Provide the (X, Y) coordinate of the cell's center where the given text is located.  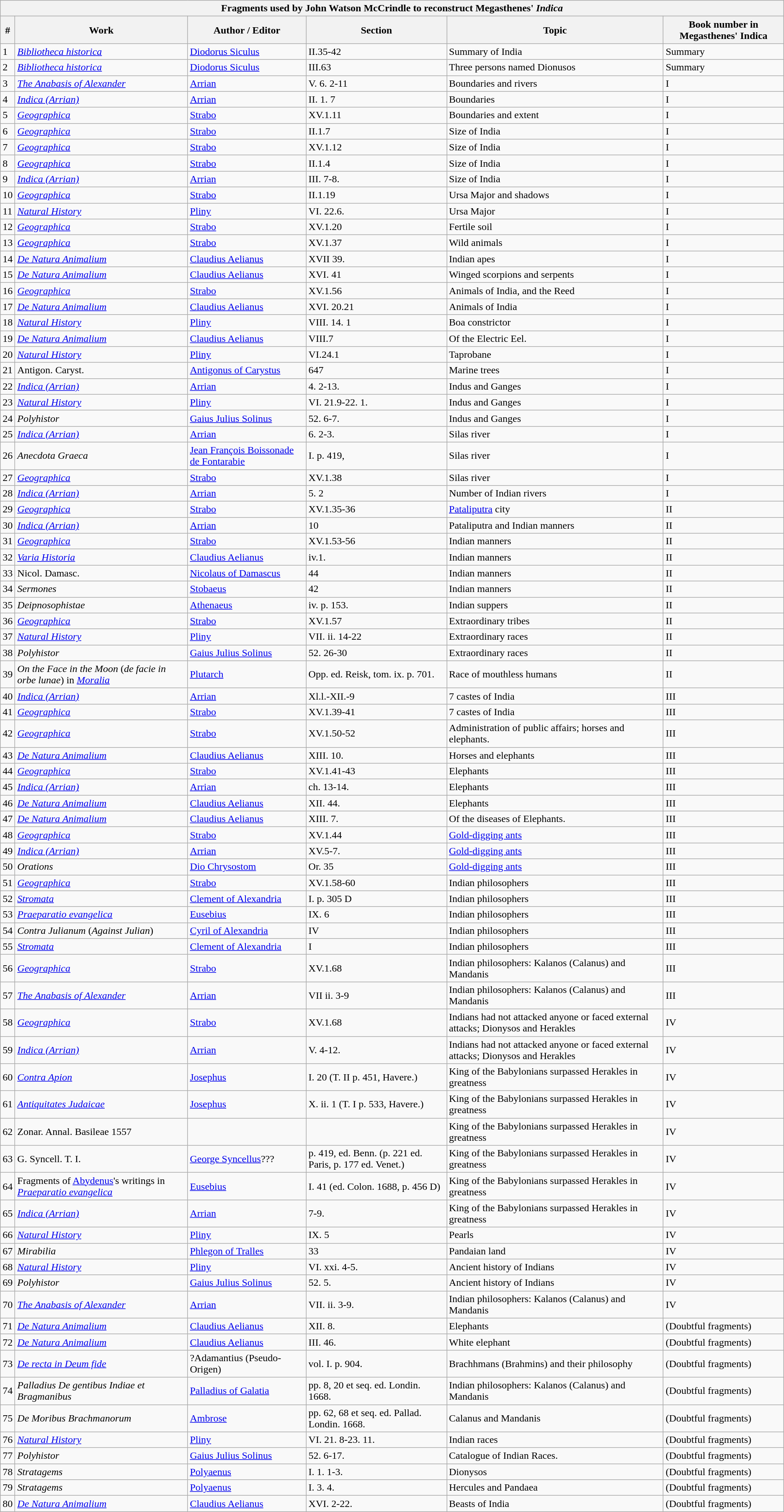
Nicolaus of Damascus (247, 573)
36 (8, 621)
XV.1.38 (376, 477)
59 (8, 1050)
647 (376, 370)
35 (8, 605)
19 (8, 339)
45 (8, 787)
XV.1.11 (376, 115)
VI. xxi. 4-5. (376, 1267)
Orations (101, 867)
23 (8, 402)
75 (8, 1418)
V. 4-12. (376, 1050)
Boundaries and extent (554, 115)
Beasts of India (554, 1504)
II.1.19 (376, 195)
52. 6-7. (376, 418)
6. 2-3. (376, 434)
I. p. 305 D (376, 899)
XV.1.50-52 (376, 733)
Contra Apion (101, 1078)
Antigonus of Carystus (247, 370)
XII. 44. (376, 803)
Varia Historia (101, 557)
I. 20 (T. II p. 451, Havere.) (376, 1078)
54 (8, 930)
II.1.4 (376, 163)
pp. 62, 68 et seq. ed. Pallad. Londin. 1668. (376, 1418)
72 (8, 1342)
32 (8, 557)
Pataliputra and Indian manners (554, 525)
Brachhmans (Brahmins) and their philosophy (554, 1363)
Sermones (101, 589)
14 (8, 259)
Nicol. Damasc. (101, 573)
XV.5-7. (376, 851)
VIII. 14. 1 (376, 323)
XV.1.41-43 (376, 771)
38 (8, 653)
Dio Chrysostom (247, 867)
68 (8, 1267)
51 (8, 883)
73 (8, 1363)
XV.1.39-41 (376, 712)
46 (8, 803)
79 (8, 1488)
VI.24.1 (376, 354)
II.35-42 (376, 52)
Indian apes (554, 259)
62 (8, 1132)
Ursa Major (554, 211)
74 (8, 1391)
25 (8, 434)
Administration of public affairs; horses and elephants. (554, 733)
40 (8, 696)
57 (8, 995)
VII. ii. 14-22 (376, 637)
Animals of India (554, 307)
VI. 21.9-22. 1. (376, 402)
Horses and elephants (554, 755)
Boundaries (554, 99)
30 (8, 525)
Or. 35 (376, 867)
Plutarch (247, 675)
52. 5. (376, 1283)
?Adamantius (Pseudo-Origen) (247, 1363)
43 (8, 755)
# (8, 30)
Boundaries and rivers (554, 83)
XV.1.53-56 (376, 541)
61 (8, 1104)
18 (8, 323)
52 (8, 899)
49 (8, 851)
Contra Julianum (Against Julian) (101, 930)
III. 46. (376, 1342)
9 (8, 179)
XV.1.35-36 (376, 509)
pp. 8, 20 et seq. ed. Londin. 1668. (376, 1391)
Three persons named Dionusos (554, 67)
VI. 22.6. (376, 211)
III.63 (376, 67)
5. 2 (376, 494)
39 (8, 675)
De recta in Deum fide (101, 1363)
6 (8, 131)
24 (8, 418)
ch. 13-14. (376, 787)
69 (8, 1283)
IX. 5 (376, 1235)
Stobaeus (247, 589)
34 (8, 589)
Wild animals (554, 243)
Antiquitates Judaicae (101, 1104)
4. 2-13. (376, 386)
Of the diseases of Elephants. (554, 819)
Athenaeus (247, 605)
Book number in Megasthenes' Indica (724, 30)
Calanus and Mandanis (554, 1418)
77 (8, 1456)
52. 6-17. (376, 1456)
Author / Editor (247, 30)
8 (8, 163)
Ursa Major and shadows (554, 195)
Work (101, 30)
Race of mouthless humans (554, 675)
7-9. (376, 1213)
iv.1. (376, 557)
Opp. ed. Reisk, tom. ix. p. 701. (376, 675)
Fragments of Abydenus's writings in Praeparatio evangelica (101, 1186)
Antigon. Caryst. (101, 370)
22 (8, 386)
5 (8, 115)
I. 41 (ed. Colon. 1688, p. 456 D) (376, 1186)
vol. I. p. 904. (376, 1363)
XV.1.44 (376, 835)
26 (8, 456)
Summary of India (554, 52)
4 (8, 99)
Of the Electric Eel. (554, 339)
2 (8, 67)
64 (8, 1186)
63 (8, 1159)
XII. 8. (376, 1326)
XV.1.12 (376, 147)
29 (8, 509)
Phlegon of Tralles (247, 1251)
Marine trees (554, 370)
George Syncellus??? (247, 1159)
21 (8, 370)
60 (8, 1078)
71 (8, 1326)
Animals of India, and the Reed (554, 291)
XV.1.56 (376, 291)
Palladius of Galatia (247, 1391)
Cyril of Alexandria (247, 930)
p. 419, ed. Benn. (p. 221 ed. Paris, p. 177 ed. Venet.) (376, 1159)
II.1.7 (376, 131)
V. 6. 2-11 (376, 83)
Winged scorpions and serpents (554, 275)
Boa constrictor (554, 323)
1 (8, 52)
Praeparatio evangelica (101, 915)
VI. 21. 8-23. 11. (376, 1440)
Zonar. Annal. Basileae 1557 (101, 1132)
Indian suppers (554, 605)
Section (376, 30)
I. p. 419, (376, 456)
53 (8, 915)
12 (8, 227)
Taprobane (554, 354)
VII. ii. 3-9. (376, 1305)
50 (8, 867)
16 (8, 291)
Indian races (554, 1440)
De Moribus Brachmanorum (101, 1418)
Xl.l.-XII.-9 (376, 696)
65 (8, 1213)
76 (8, 1440)
Fragments used by John Watson McCrindle to reconstruct Megasthenes' Indica (392, 8)
52. 26-30 (376, 653)
Anecdota Graeca (101, 456)
47 (8, 819)
Pataliputra city (554, 509)
G. Syncell. T. I. (101, 1159)
56 (8, 968)
XVII 39. (376, 259)
7 (8, 147)
VIII.7 (376, 339)
28 (8, 494)
X. ii. 1 (T. I p. 533, Havere.) (376, 1104)
XIII. 10. (376, 755)
67 (8, 1251)
XVI. 41 (376, 275)
Catalogue of Indian Races. (554, 1456)
Hercules and Pandaea (554, 1488)
3 (8, 83)
On the Face in the Moon (de facie in orbe lunae) in Moralia (101, 675)
XV.1.37 (376, 243)
66 (8, 1235)
Ambrose (247, 1418)
Palladius De gentibus Indiae et Bragmanibus (101, 1391)
XV.1.58-60 (376, 883)
I. 1. 1-3. (376, 1472)
XV.1.20 (376, 227)
XVI. 2-22. (376, 1504)
IX. 6 (376, 915)
15 (8, 275)
27 (8, 477)
Number of Indian rivers (554, 494)
Deipnosophistae (101, 605)
80 (8, 1504)
XVI. 20.21 (376, 307)
White elephant (554, 1342)
Dionysos (554, 1472)
Pearls (554, 1235)
70 (8, 1305)
iv. p. 153. (376, 605)
Pandaian land (554, 1251)
31 (8, 541)
Fertile soil (554, 227)
58 (8, 1022)
Extraordinary tribes (554, 621)
78 (8, 1472)
II. 1. 7 (376, 99)
III. 7-8. (376, 179)
XIII. 7. (376, 819)
Mirabilia (101, 1251)
41 (8, 712)
Topic (554, 30)
Jean François Boissonade de Fontarabie (247, 456)
48 (8, 835)
VII ii. 3-9 (376, 995)
11 (8, 211)
13 (8, 243)
55 (8, 946)
XV.1.57 (376, 621)
37 (8, 637)
20 (8, 354)
17 (8, 307)
I. 3. 4. (376, 1488)
